Locate the cell with the specified text and output its (x, y) center coordinate. 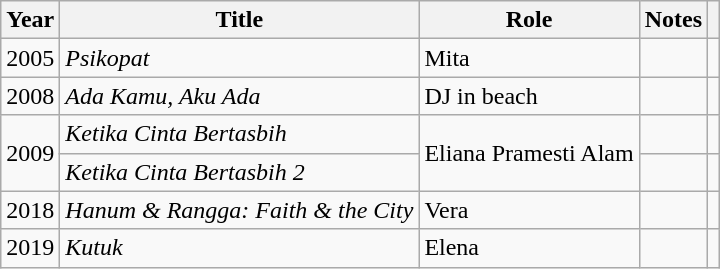
Role (529, 20)
Hanum & Rangga: Faith & the City (240, 210)
Eliana Pramesti Alam (529, 153)
Kutuk (240, 248)
Year (30, 20)
Elena (529, 248)
Ada Kamu, Aku Ada (240, 96)
2019 (30, 248)
Title (240, 20)
Vera (529, 210)
Notes (673, 20)
2009 (30, 153)
2008 (30, 96)
Ketika Cinta Bertasbih 2 (240, 172)
Ketika Cinta Bertasbih (240, 134)
DJ in beach (529, 96)
Psikopat (240, 58)
Mita (529, 58)
2018 (30, 210)
2005 (30, 58)
